Extract the (X, Y) coordinate from the center of the cell holding the provided text.  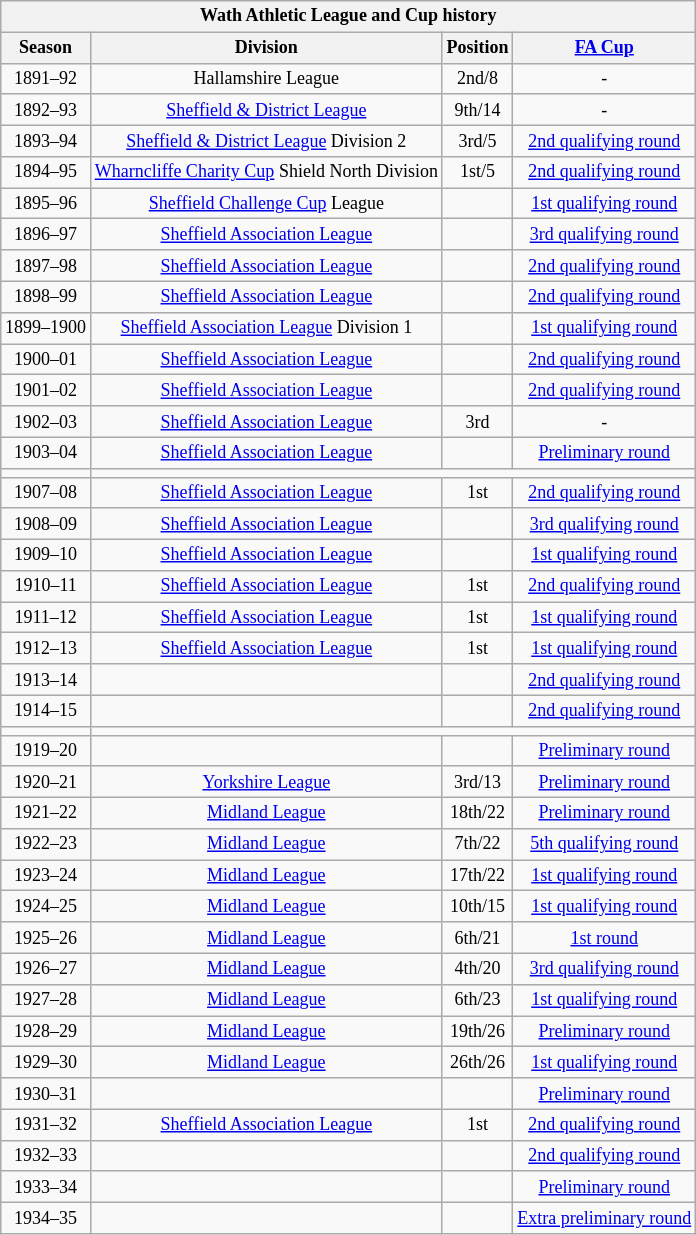
Sheffield & District League (266, 110)
18th/22 (478, 812)
1923–24 (46, 876)
Yorkshire League (266, 782)
1898–99 (46, 296)
1911–12 (46, 618)
3rd/13 (478, 782)
1892–93 (46, 110)
3rd/5 (478, 140)
Extra preliminary round (604, 1218)
1903–04 (46, 452)
Hallamshire League (266, 78)
1891–92 (46, 78)
FA Cup (604, 48)
1908–09 (46, 524)
1909–10 (46, 554)
1919–20 (46, 750)
1896–97 (46, 234)
6th/23 (478, 1000)
7th/22 (478, 844)
19th/26 (478, 1032)
1914–15 (46, 710)
1907–08 (46, 492)
6th/21 (478, 938)
Division (266, 48)
1932–33 (46, 1156)
1895–96 (46, 204)
1st round (604, 938)
1901–02 (46, 390)
Season (46, 48)
1902–03 (46, 422)
1924–25 (46, 906)
1912–13 (46, 648)
17th/22 (478, 876)
Position (478, 48)
1929–30 (46, 1062)
1922–23 (46, 844)
9th/14 (478, 110)
1894–95 (46, 172)
1921–22 (46, 812)
1927–28 (46, 1000)
Sheffield Challenge Cup League (266, 204)
1930–31 (46, 1094)
1925–26 (46, 938)
1893–94 (46, 140)
Wharncliffe Charity Cup Shield North Division (266, 172)
1913–14 (46, 680)
Wath Athletic League and Cup history (348, 16)
1897–98 (46, 266)
1st/5 (478, 172)
2nd/8 (478, 78)
1926–27 (46, 968)
1910–11 (46, 586)
Sheffield & District League Division 2 (266, 140)
1899–1900 (46, 328)
1920–21 (46, 782)
10th/15 (478, 906)
1900–01 (46, 360)
3rd (478, 422)
26th/26 (478, 1062)
4th/20 (478, 968)
Sheffield Association League Division 1 (266, 328)
1934–35 (46, 1218)
1928–29 (46, 1032)
1933–34 (46, 1186)
1931–32 (46, 1124)
5th qualifying round (604, 844)
